From the cell containing the given text, extract its center point as [X, Y] coordinate. 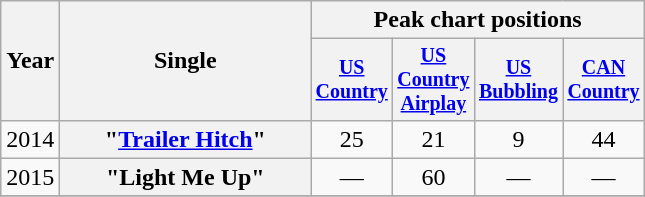
Year [30, 61]
"Trailer Hitch" [186, 139]
9 [518, 139]
2014 [30, 139]
25 [352, 139]
CAN Country [604, 80]
Single [186, 61]
"Light Me Up" [186, 177]
2015 [30, 177]
US Bubbling [518, 80]
21 [434, 139]
US Country Airplay [434, 80]
US Country [352, 80]
60 [434, 177]
44 [604, 139]
Peak chart positions [478, 20]
